Detect which cell encompasses the target text, then output its [x, y] center coordinate. 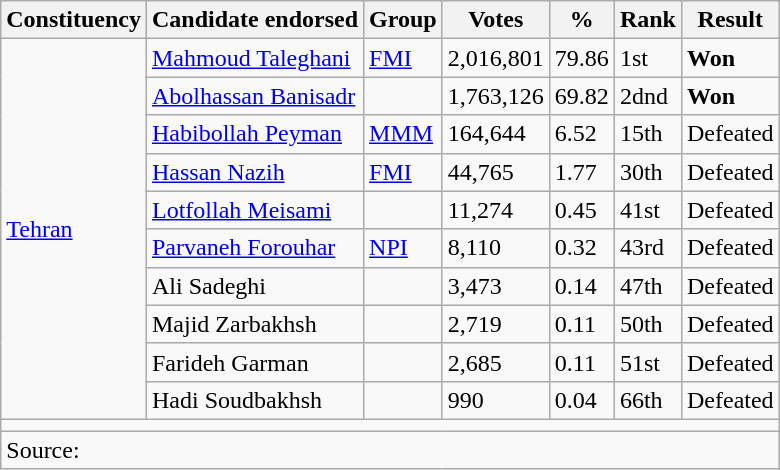
Source: [390, 449]
Group [404, 20]
Mahmoud Taleghani [254, 58]
1.77 [582, 172]
15th [648, 134]
Hadi Soudbakhsh [254, 400]
990 [496, 400]
164,644 [496, 134]
Hassan Nazih [254, 172]
MMM [404, 134]
Votes [496, 20]
66th [648, 400]
NPI [404, 248]
Candidate endorsed [254, 20]
43rd [648, 248]
79.86 [582, 58]
Constituency [74, 20]
0.32 [582, 248]
1,763,126 [496, 96]
8,110 [496, 248]
69.82 [582, 96]
Lotfollah Meisami [254, 210]
2,016,801 [496, 58]
51st [648, 362]
2,685 [496, 362]
0.14 [582, 286]
2dnd [648, 96]
Ali Sadeghi [254, 286]
Tehran [74, 230]
0.45 [582, 210]
Abolhassan Banisadr [254, 96]
2,719 [496, 324]
30th [648, 172]
1st [648, 58]
41st [648, 210]
Rank [648, 20]
11,274 [496, 210]
44,765 [496, 172]
0.04 [582, 400]
Majid Zarbakhsh [254, 324]
% [582, 20]
Farideh Garman [254, 362]
50th [648, 324]
6.52 [582, 134]
Habibollah Peyman [254, 134]
47th [648, 286]
Parvaneh Forouhar [254, 248]
3,473 [496, 286]
Result [730, 20]
